Find where the given text appears and provide that cell's center as [x, y] coordinate. 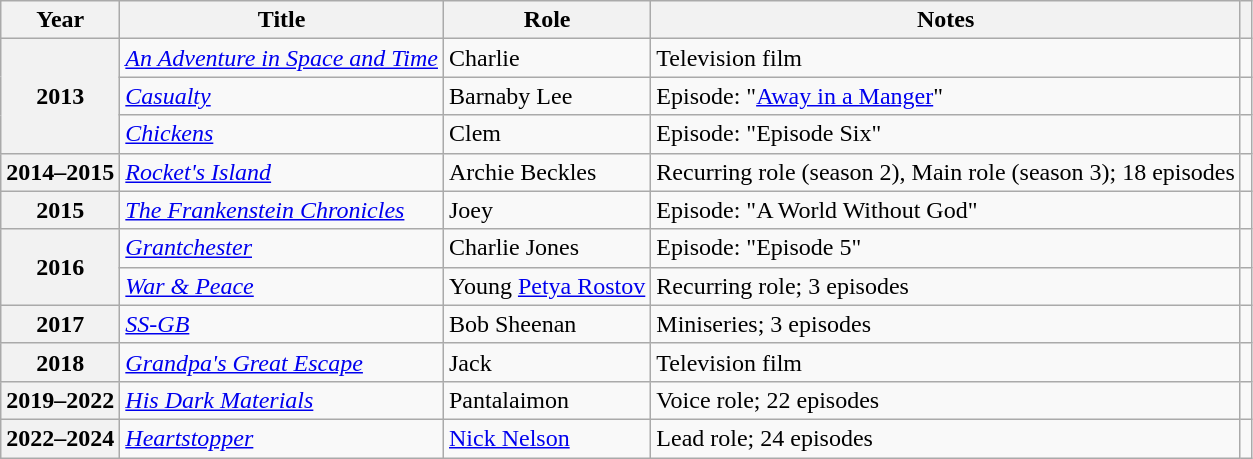
Title [282, 20]
The Frankenstein Chronicles [282, 210]
War & Peace [282, 286]
Young Petya Rostov [546, 286]
Voice role; 22 episodes [946, 400]
Jack [546, 362]
Pantalaimon [546, 400]
An Adventure in Space and Time [282, 58]
Grantchester [282, 248]
Chickens [282, 134]
Episode: "Away in a Manger" [946, 96]
Recurring role (season 2), Main role (season 3); 18 episodes [946, 172]
2018 [60, 362]
2016 [60, 267]
Archie Beckles [546, 172]
Charlie Jones [546, 248]
Miniseries; 3 episodes [946, 324]
Barnaby Lee [546, 96]
SS-GB [282, 324]
2019–2022 [60, 400]
Heartstopper [282, 438]
2017 [60, 324]
2014–2015 [60, 172]
2013 [60, 96]
Grandpa's Great Escape [282, 362]
Notes [946, 20]
Episode: "Episode Six" [946, 134]
Recurring role; 3 episodes [946, 286]
His Dark Materials [282, 400]
2022–2024 [60, 438]
Casualty [282, 96]
Joey [546, 210]
Role [546, 20]
Charlie [546, 58]
Rocket's Island [282, 172]
Clem [546, 134]
Nick Nelson [546, 438]
2015 [60, 210]
Lead role; 24 episodes [946, 438]
Year [60, 20]
Episode: "Episode 5" [946, 248]
Bob Sheenan [546, 324]
Episode: "A World Without God" [946, 210]
